Scan for the cell matching the given text and deliver its [X, Y] coordinate at center. 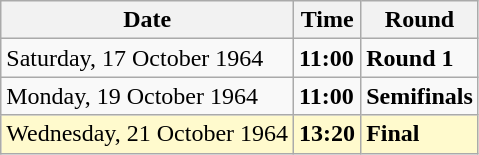
13:20 [328, 134]
Time [328, 20]
Semifinals [420, 96]
Round 1 [420, 58]
Monday, 19 October 1964 [148, 96]
Wednesday, 21 October 1964 [148, 134]
Date [148, 20]
Round [420, 20]
Final [420, 134]
Saturday, 17 October 1964 [148, 58]
